Determine the [X, Y] coordinate at the center of the cell enclosing the given text.  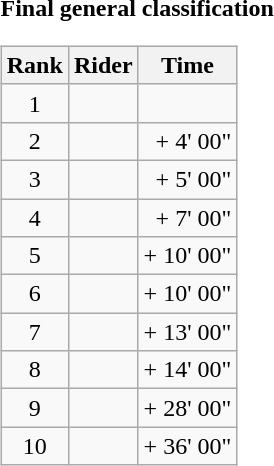
+ 5' 00" [188, 179]
+ 36' 00" [188, 446]
+ 7' 00" [188, 217]
+ 14' 00" [188, 370]
+ 4' 00" [188, 141]
6 [34, 294]
Rank [34, 65]
+ 28' 00" [188, 408]
7 [34, 332]
10 [34, 446]
8 [34, 370]
4 [34, 217]
9 [34, 408]
1 [34, 103]
5 [34, 256]
3 [34, 179]
Time [188, 65]
2 [34, 141]
Rider [103, 65]
+ 13' 00" [188, 332]
